Provide the (X, Y) coordinate of the cell's center where the given text is located.  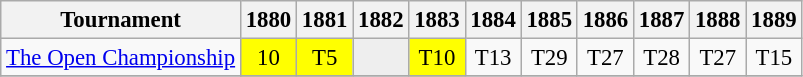
1886 (605, 20)
T10 (437, 58)
10 (268, 58)
1887 (661, 20)
1888 (718, 20)
T13 (493, 58)
1884 (493, 20)
1881 (325, 20)
T5 (325, 58)
1883 (437, 20)
T15 (774, 58)
1880 (268, 20)
The Open Championship (121, 58)
Tournament (121, 20)
1885 (549, 20)
T28 (661, 58)
1882 (381, 20)
1889 (774, 20)
T29 (549, 58)
